Pinpoint the cell where the given text exists, returning its [X, Y] midpoint coordinate. 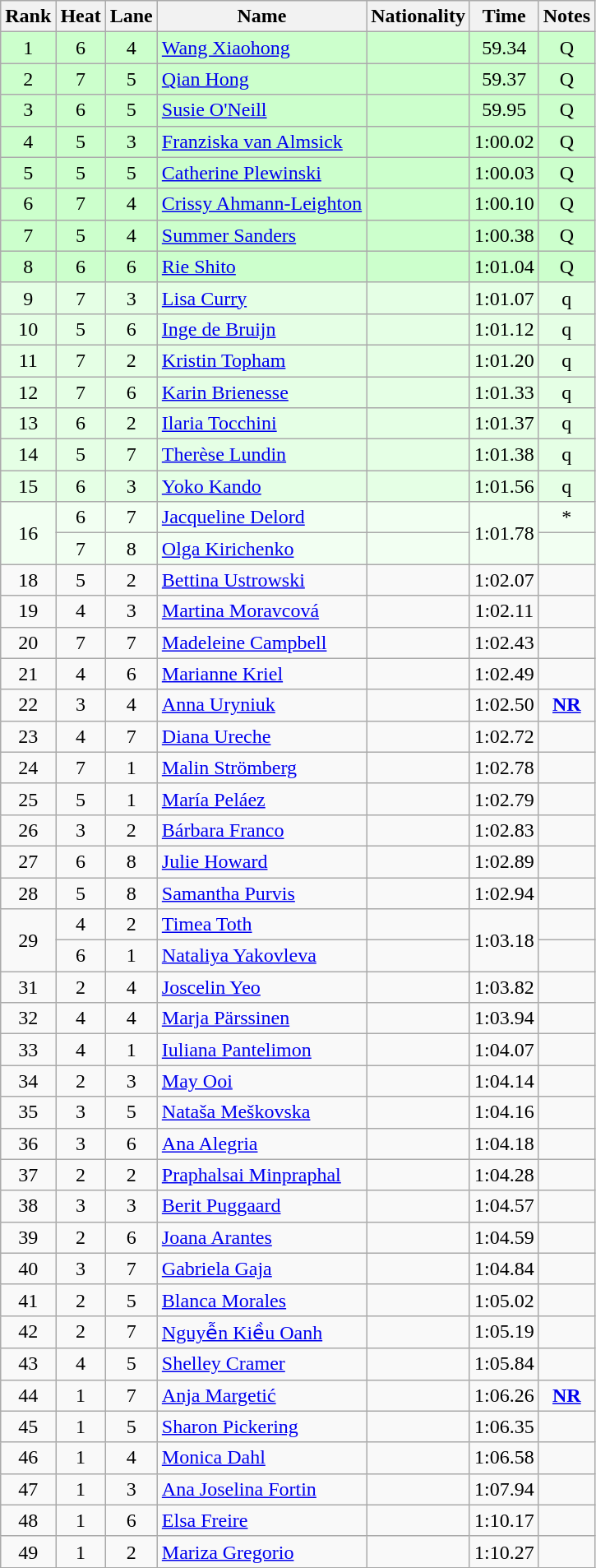
Olga Kirichenko [261, 549]
Malin Strömberg [261, 768]
1:04.57 [504, 1206]
1:01.78 [504, 533]
1:02.49 [504, 674]
Rie Shito [261, 267]
Crissy Ahmann-Leighton [261, 204]
Lane [132, 16]
1:02.94 [504, 893]
Jacqueline Delord [261, 517]
Shelley Cramer [261, 1364]
Lisa Curry [261, 298]
1:03.82 [504, 987]
36 [28, 1144]
1:04.18 [504, 1144]
20 [28, 643]
Nataliya Yakovleva [261, 956]
1:04.28 [504, 1175]
19 [28, 611]
38 [28, 1206]
Ilaria Tocchini [261, 424]
Diana Ureche [261, 736]
12 [28, 392]
41 [28, 1300]
Summer Sanders [261, 235]
1:02.43 [504, 643]
22 [28, 705]
Bettina Ustrowski [261, 580]
44 [28, 1395]
Nationality [418, 16]
Iuliana Pantelimon [261, 1050]
1:02.89 [504, 861]
1:04.59 [504, 1237]
* [566, 517]
59.37 [504, 79]
1:03.94 [504, 1018]
11 [28, 360]
Susie O'Neill [261, 110]
Nataša Meškovska [261, 1112]
26 [28, 830]
Samantha Purvis [261, 893]
16 [28, 533]
1:05.84 [504, 1364]
1:04.84 [504, 1269]
32 [28, 1018]
Joscelin Yeo [261, 987]
Marja Pärssinen [261, 1018]
1:07.94 [504, 1489]
13 [28, 424]
1:00.10 [504, 204]
24 [28, 768]
Timea Toth [261, 925]
1:02.11 [504, 611]
43 [28, 1364]
28 [28, 893]
34 [28, 1081]
Wang Xiaohong [261, 48]
Julie Howard [261, 861]
Martina Moravcová [261, 611]
1:01.56 [504, 486]
33 [28, 1050]
1:03.18 [504, 940]
Mariza Gregorio [261, 1552]
29 [28, 940]
10 [28, 329]
Gabriela Gaja [261, 1269]
59.34 [504, 48]
Praphalsai Minpraphal [261, 1175]
Marianne Kriel [261, 674]
1:02.50 [504, 705]
1:10.17 [504, 1520]
21 [28, 674]
Anna Uryniuk [261, 705]
48 [28, 1520]
42 [28, 1332]
Berit Puggaard [261, 1206]
1:00.03 [504, 173]
Madeleine Campbell [261, 643]
Ana Joselina Fortin [261, 1489]
Elsa Freire [261, 1520]
1:04.16 [504, 1112]
1:04.14 [504, 1081]
1:06.35 [504, 1427]
1:06.58 [504, 1458]
Time [504, 16]
May Ooi [261, 1081]
14 [28, 455]
1:01.38 [504, 455]
37 [28, 1175]
1:02.72 [504, 736]
Franziska van Almsick [261, 141]
18 [28, 580]
35 [28, 1112]
Therèse Lundin [261, 455]
23 [28, 736]
31 [28, 987]
Inge de Bruijn [261, 329]
25 [28, 799]
Monica Dahl [261, 1458]
40 [28, 1269]
María Peláez [261, 799]
1:00.02 [504, 141]
Name [261, 16]
1:02.83 [504, 830]
27 [28, 861]
15 [28, 486]
Heat [81, 16]
1:01.20 [504, 360]
Nguyễn Kiều Oanh [261, 1332]
1:06.26 [504, 1395]
46 [28, 1458]
1:01.07 [504, 298]
Catherine Plewinski [261, 173]
1:00.38 [504, 235]
1:05.02 [504, 1300]
Ana Alegria [261, 1144]
1:10.27 [504, 1552]
Yoko Kando [261, 486]
9 [28, 298]
1:01.04 [504, 267]
47 [28, 1489]
1:02.07 [504, 580]
Karin Brienesse [261, 392]
Kristin Topham [261, 360]
1:01.37 [504, 424]
Rank [28, 16]
Qian Hong [261, 79]
39 [28, 1237]
Bárbara Franco [261, 830]
1:02.78 [504, 768]
1:01.33 [504, 392]
Anja Margetić [261, 1395]
1:05.19 [504, 1332]
Sharon Pickering [261, 1427]
1:02.79 [504, 799]
1:01.12 [504, 329]
Joana Arantes [261, 1237]
1:04.07 [504, 1050]
Blanca Morales [261, 1300]
Notes [566, 16]
59.95 [504, 110]
45 [28, 1427]
49 [28, 1552]
